Scan for the cell matching the given text and deliver its (X, Y) coordinate at center. 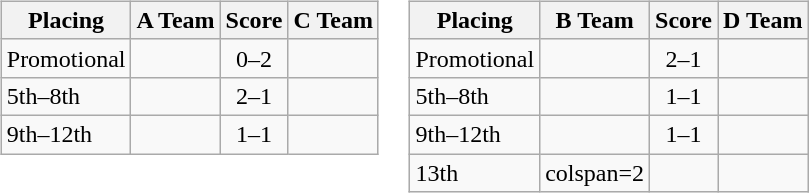
A Team (176, 20)
0–2 (254, 58)
colspan=2 (595, 173)
C Team (333, 20)
B Team (595, 20)
D Team (763, 20)
13th (475, 173)
